Search for the cell housing the specified text and yield its [x, y] center coordinate. 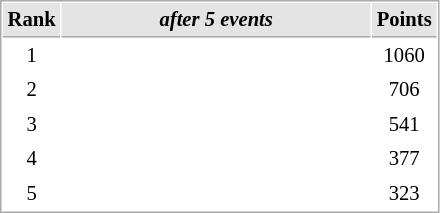
after 5 events [216, 20]
2 [32, 90]
Rank [32, 20]
541 [404, 124]
323 [404, 194]
3 [32, 124]
1 [32, 56]
377 [404, 158]
706 [404, 90]
4 [32, 158]
5 [32, 194]
Points [404, 20]
1060 [404, 56]
